Search for the cell housing the specified text and yield its [x, y] center coordinate. 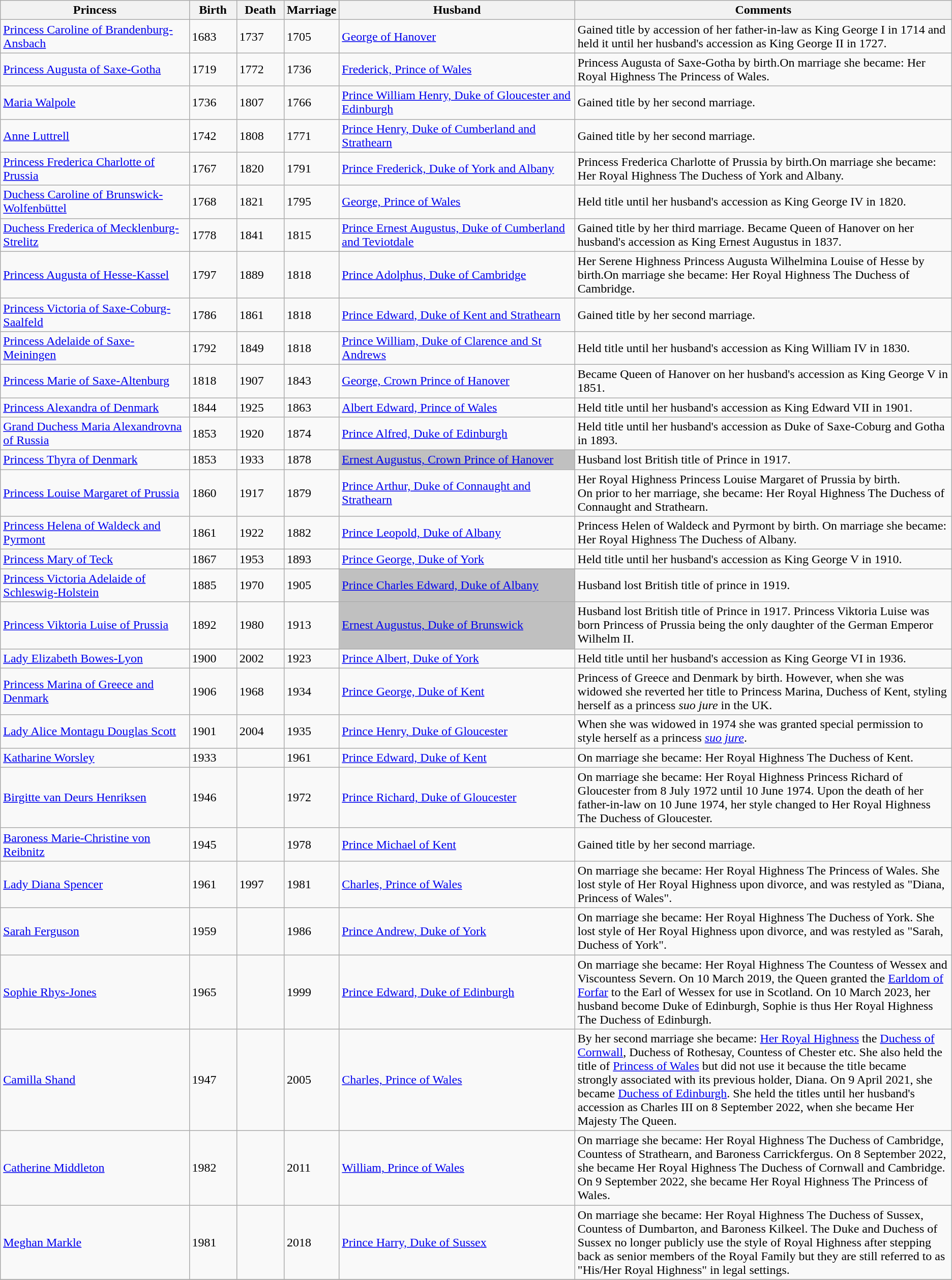
1935 [311, 732]
Birgitte van Deurs Henriksen [95, 798]
1892 [213, 625]
Princess Louise Margaret of Prussia [95, 493]
1772 [260, 69]
Princess Adelaide of Saxe-Meiningen [95, 348]
Prince Edward, Duke of Kent [457, 758]
George, Crown Prince of Hanover [457, 381]
George of Hanover [457, 37]
1767 [213, 169]
Princess Helen of Waldeck and Pyrmont by birth. On marriage she became: Her Royal Highness The Duchess of Albany. [763, 533]
Princess Helena of Waldeck and Pyrmont [95, 533]
1959 [213, 931]
Princess Caroline of Brandenburg-Ansbach [95, 37]
1920 [260, 433]
Lady Elizabeth Bowes-Lyon [95, 658]
Princess Marina of Greece and Denmark [95, 691]
Princess [95, 10]
1792 [213, 348]
Prince Albert, Duke of York [457, 658]
Prince Michael of Kent [457, 845]
Prince George, Duke of Kent [457, 691]
Gained title by her third marriage. Became Queen of Hanover on her husband's accession as King Ernest Augustus in 1837. [763, 235]
2004 [260, 732]
1821 [260, 201]
Husband lost British title of Prince in 1917. [763, 460]
Ernest Augustus, Crown Prince of Hanover [457, 460]
Gained title by accession of her father-in-law as King George I in 1714 and held it until her husband's accession as King George II in 1727. [763, 37]
Princess Augusta of Saxe-Gotha [95, 69]
1997 [260, 884]
1945 [213, 845]
Catherine Middleton [95, 1168]
Prince William, Duke of Clarence and St Andrews [457, 348]
1807 [260, 103]
Prince Richard, Duke of Gloucester [457, 798]
1953 [260, 559]
1965 [213, 992]
1841 [260, 235]
Held title until her husband's accession as King George IV in 1820. [763, 201]
1778 [213, 235]
Sophie Rhys-Jones [95, 992]
1893 [311, 559]
Meghan Markle [95, 1242]
1900 [213, 658]
Prince Frederick, Duke of York and Albany [457, 169]
Prince Harry, Duke of Sussex [457, 1242]
Princess Marie of Saxe-Altenburg [95, 381]
1980 [260, 625]
1923 [311, 658]
Held title until her husband's accession as King George VI in 1936. [763, 658]
1874 [311, 433]
Sarah Ferguson [95, 931]
Princess Alexandra of Denmark [95, 408]
Prince Edward, Duke of Edinburgh [457, 992]
Held title until her husband's accession as King George V in 1910. [763, 559]
1797 [213, 275]
1879 [311, 493]
1683 [213, 37]
Marriage [311, 10]
Princess Thyra of Denmark [95, 460]
1820 [260, 169]
1786 [213, 314]
1946 [213, 798]
Prince Leopold, Duke of Albany [457, 533]
Maria Walpole [95, 103]
Prince Alfred, Duke of Edinburgh [457, 433]
Princess Augusta of Saxe-Gotha by birth.On marriage she became: Her Royal Highness The Princess of Wales. [763, 69]
1863 [311, 408]
Death [260, 10]
1791 [311, 169]
George, Prince of Wales [457, 201]
Frederick, Prince of Wales [457, 69]
1719 [213, 69]
Duchess Frederica of Mecklenburg-Strelitz [95, 235]
1768 [213, 201]
1849 [260, 348]
1878 [311, 460]
1986 [311, 931]
1867 [213, 559]
2011 [311, 1168]
1843 [311, 381]
Prince Arthur, Duke of Connaught and Strathearn [457, 493]
Princess Frederica Charlotte of Prussia [95, 169]
1795 [311, 201]
1999 [311, 992]
1742 [213, 135]
1968 [260, 691]
1925 [260, 408]
1917 [260, 493]
Princess Victoria of Saxe-Coburg-Saalfeld [95, 314]
1885 [213, 585]
1808 [260, 135]
1766 [311, 103]
Prince William Henry, Duke of Gloucester and Edinburgh [457, 103]
Prince Adolphus, Duke of Cambridge [457, 275]
1906 [213, 691]
Princess Victoria Adelaide of Schleswig-Holstein [95, 585]
Lady Diana Spencer [95, 884]
1815 [311, 235]
1882 [311, 533]
Princess Mary of Teck [95, 559]
On marriage she became: Her Royal Highness The Duchess of Kent. [763, 758]
Prince Henry, Duke of Gloucester [457, 732]
Baroness Marie-Christine von Reibnitz [95, 845]
Lady Alice Montagu Douglas Scott [95, 732]
1907 [260, 381]
Grand Duchess Maria Alexandrovna of Russia [95, 433]
1844 [213, 408]
Duchess Caroline of Brunswick-Wolfenbüttel [95, 201]
Princess Augusta of Hesse-Kassel [95, 275]
Birth [213, 10]
Prince Henry, Duke of Cumberland and Strathearn [457, 135]
1922 [260, 533]
1913 [311, 625]
Her Serene Highness Princess Augusta Wilhelmina Louise of Hesse by birth.On marriage she became: Her Royal Highness The Duchess of Cambridge. [763, 275]
1934 [311, 691]
2005 [311, 1080]
Held title until her husband's accession as King Edward VII in 1901. [763, 408]
1947 [213, 1080]
William, Prince of Wales [457, 1168]
2018 [311, 1242]
Katharine Worsley [95, 758]
Prince George, Duke of York [457, 559]
Ernest Augustus, Duke of Brunswick [457, 625]
Prince Andrew, Duke of York [457, 931]
Husband lost British title of prince in 1919. [763, 585]
1771 [311, 135]
Prince Edward, Duke of Kent and Strathearn [457, 314]
Princess Frederica Charlotte of Prussia by birth.On marriage she became: Her Royal Highness The Duchess of York and Albany. [763, 169]
Husband [457, 10]
Comments [763, 10]
Prince Ernest Augustus, Duke of Cumberland and Teviotdale [457, 235]
Princess Viktoria Luise of Prussia [95, 625]
Held title until her husband's accession as King William IV in 1830. [763, 348]
1860 [213, 493]
1978 [311, 845]
Held title until her husband's accession as Duke of Saxe-Coburg and Gotha in 1893. [763, 433]
Anne Luttrell [95, 135]
1970 [260, 585]
2002 [260, 658]
1737 [260, 37]
1889 [260, 275]
1905 [311, 585]
1901 [213, 732]
Albert Edward, Prince of Wales [457, 408]
Camilla Shand [95, 1080]
When she was widowed in 1974 she was granted special permission to style herself as a princess suo jure. [763, 732]
Prince Charles Edward, Duke of Albany [457, 585]
Became Queen of Hanover on her husband's accession as King George V in 1851. [763, 381]
1705 [311, 37]
1982 [213, 1168]
1972 [311, 798]
